Pinpoint the cell where the given text exists, returning its (x, y) midpoint coordinate. 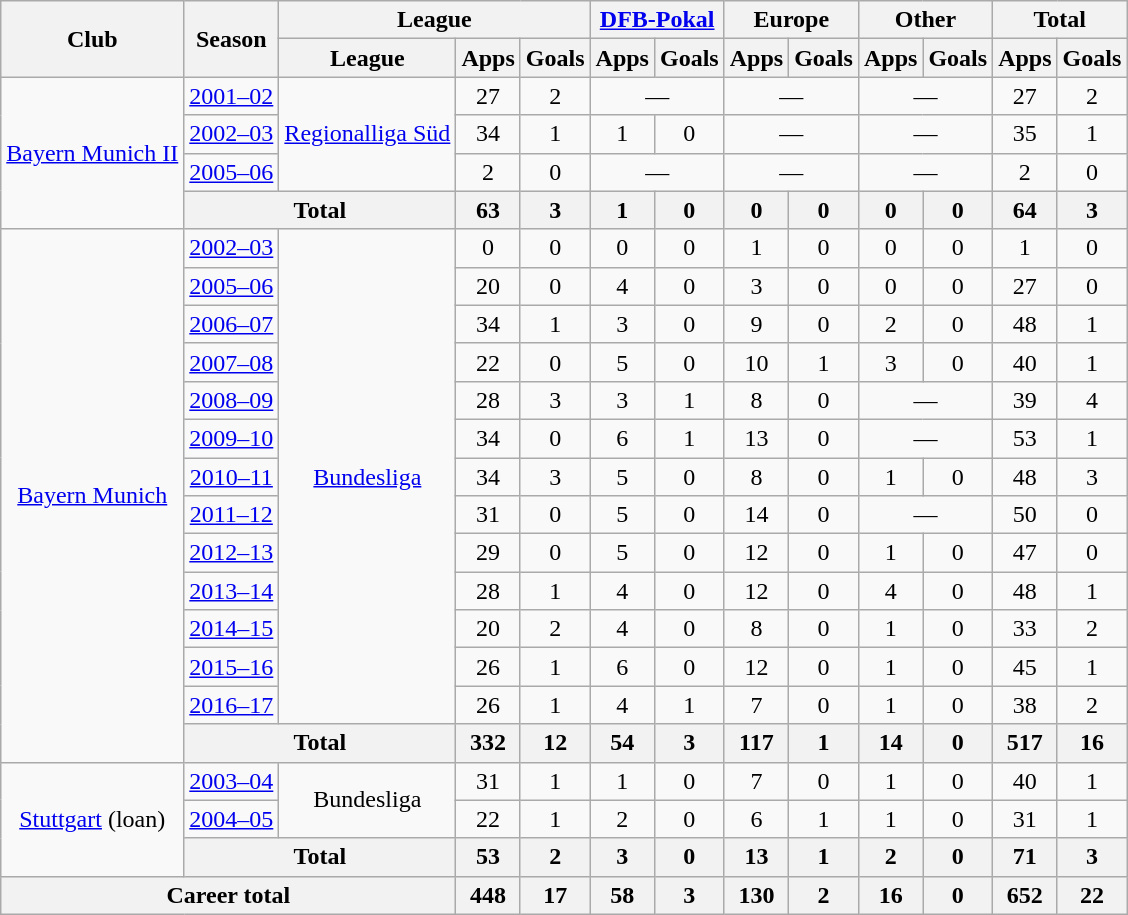
2004–05 (232, 819)
2007–08 (232, 362)
652 (1025, 895)
Career total (228, 895)
332 (488, 743)
117 (756, 743)
DFB-Pokal (657, 20)
Bayern Munich (92, 496)
71 (1025, 857)
Europe (791, 20)
448 (488, 895)
Season (232, 39)
Club (92, 39)
2015–16 (232, 667)
2006–07 (232, 324)
45 (1025, 667)
2013–14 (232, 591)
Regionalliga Süd (368, 134)
38 (1025, 705)
39 (1025, 400)
47 (1025, 553)
63 (488, 210)
33 (1025, 629)
2014–15 (232, 629)
54 (622, 743)
29 (488, 553)
2008–09 (232, 400)
64 (1025, 210)
517 (1025, 743)
2012–13 (232, 553)
10 (756, 362)
2003–04 (232, 781)
2016–17 (232, 705)
Other (925, 20)
2001–02 (232, 96)
58 (622, 895)
Bayern Munich II (92, 153)
17 (555, 895)
50 (1025, 515)
130 (756, 895)
2009–10 (232, 438)
2011–12 (232, 515)
2010–11 (232, 477)
9 (756, 324)
35 (1025, 134)
Stuttgart (loan) (92, 819)
